Search for the cell housing the specified text and yield its (X, Y) center coordinate. 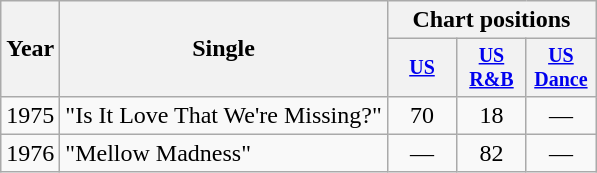
82 (492, 153)
Single (224, 49)
"Mellow Madness" (224, 153)
Year (30, 49)
1976 (30, 153)
18 (492, 115)
70 (422, 115)
"Is It Love That We're Missing?" (224, 115)
USR&B (492, 68)
US (422, 68)
1975 (30, 115)
USDance (560, 68)
Chart positions (491, 20)
